Provide the (x, y) coordinate of the cell's center where the given text is located.  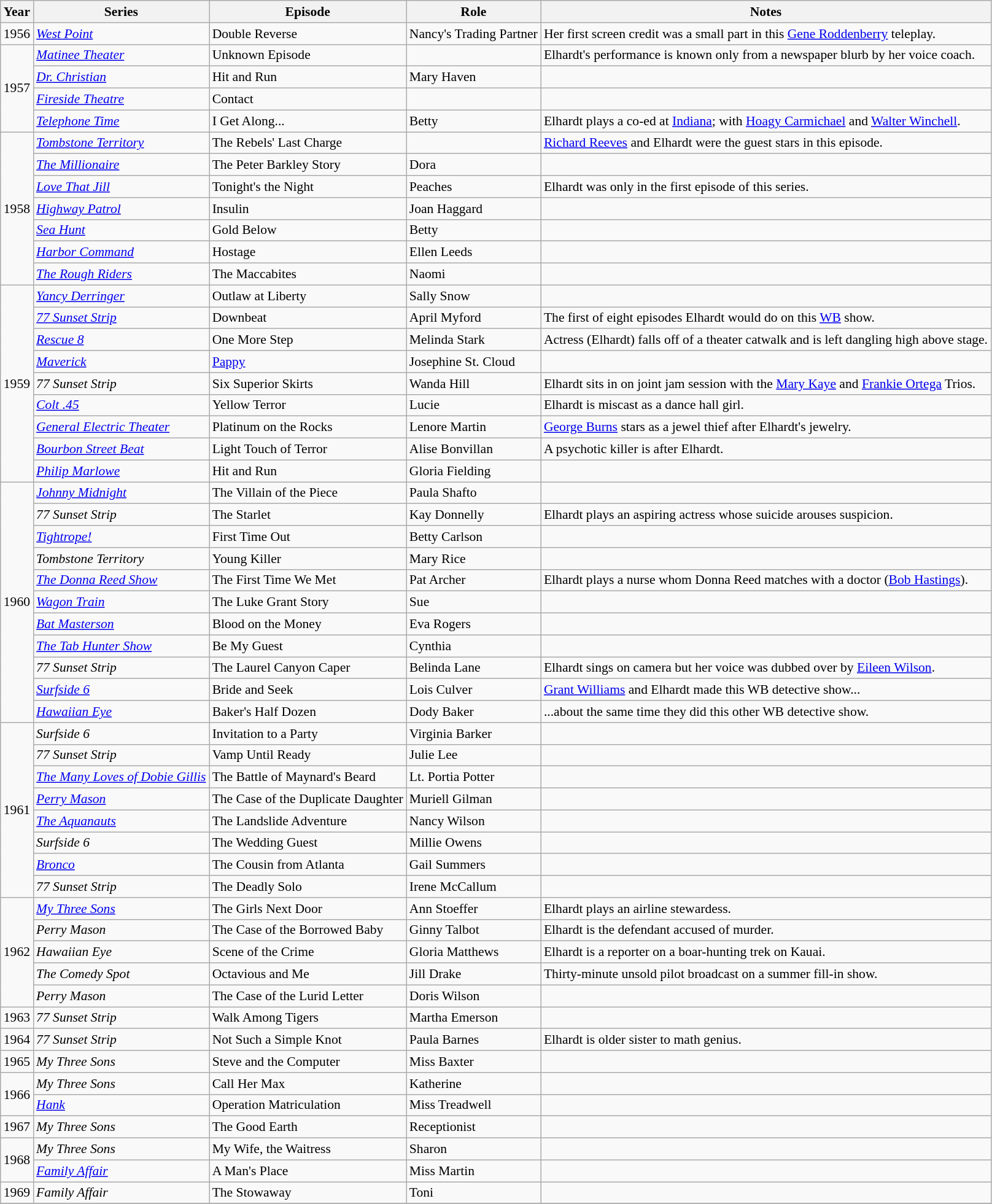
Steve and the Computer (308, 1062)
Elhardt sings on camera but her voice was dubbed over by Eileen Wilson. (766, 668)
Nancy Wilson (474, 821)
Gail Summers (474, 865)
...about the same time they did this other WB detective show. (766, 712)
Outlaw at Liberty (308, 296)
Sharon (474, 1149)
Elhardt is older sister to math genius. (766, 1040)
Muriell Gilman (474, 799)
Walk Among Tigers (308, 1018)
1968 (17, 1160)
Nancy's Trading Partner (474, 34)
The first of eight episodes Elhardt would do on this WB show. (766, 318)
1964 (17, 1040)
Tonight's the Night (308, 187)
Yancy Derringer (122, 296)
Dr. Christian (122, 77)
The Case of the Borrowed Baby (308, 930)
1962 (17, 952)
Octavious and Me (308, 974)
Double Reverse (308, 34)
Not Such a Simple Knot (308, 1040)
Hostage (308, 252)
George Burns stars as a jewel thief after Elhardt's jewelry. (766, 427)
General Electric Theater (122, 427)
The Landslide Adventure (308, 821)
Love That Jill (122, 187)
Mary Rice (474, 559)
Martha Emerson (474, 1018)
Lois Culver (474, 690)
A psychotic killer is after Elhardt. (766, 449)
Vamp Until Ready (308, 755)
The Stowaway (308, 1193)
Melinda Stark (474, 340)
Elhardt is miscast as a dance hall girl. (766, 405)
The Girls Next Door (308, 909)
Call Her Max (308, 1084)
The Case of the Lurid Letter (308, 996)
Colt .45 (122, 405)
Young Killer (308, 559)
Miss Treadwell (474, 1105)
Contact (308, 99)
Sally Snow (474, 296)
Thirty-minute unsold pilot broadcast on a summer fill-in show. (766, 974)
The Rebels' Last Charge (308, 143)
Receptionist (474, 1127)
Kay Donnelly (474, 515)
1957 (17, 88)
Johnny Midnight (122, 493)
My Wife, the Waitress (308, 1149)
A Man's Place (308, 1171)
Year (17, 12)
Josephine St. Cloud (474, 362)
April Myford (474, 318)
Philip Marlowe (122, 471)
Six Superior Skirts (308, 384)
West Point (122, 34)
Elhardt sits in on joint jam session with the Mary Kaye and Frankie Ortega Trios. (766, 384)
Fireside Theatre (122, 99)
Hank (122, 1105)
Notes (766, 12)
Ginny Talbot (474, 930)
Jill Drake (474, 974)
Elhardt plays a nurse whom Donna Reed matches with a doctor (Bob Hastings). (766, 580)
Wanda Hill (474, 384)
Sea Hunt (122, 230)
Blood on the Money (308, 624)
1965 (17, 1062)
The Peter Barkley Story (308, 165)
1959 (17, 383)
Julie Lee (474, 755)
Elhardt plays an airline stewardess. (766, 909)
Elhardt is a reporter on a boar-hunting trek on Kauai. (766, 952)
Episode (308, 12)
Pat Archer (474, 580)
The Comedy Spot (122, 974)
The Maccabites (308, 274)
Toni (474, 1193)
The First Time We Met (308, 580)
Eva Rogers (474, 624)
Richard Reeves and Elhardt were the guest stars in this episode. (766, 143)
1966 (17, 1094)
Bourbon Street Beat (122, 449)
One More Step (308, 340)
1956 (17, 34)
The Starlet (308, 515)
Bat Masterson (122, 624)
Gloria Matthews (474, 952)
Platinum on the Rocks (308, 427)
The Rough Riders (122, 274)
1958 (17, 209)
1967 (17, 1127)
Elhardt plays a co-ed at Indiana; with Hoagy Carmichael and Walter Winchell. (766, 121)
Gloria Fielding (474, 471)
Operation Matriculation (308, 1105)
Lt. Portia Potter (474, 777)
Paula Shafto (474, 493)
Irene McCallum (474, 887)
Telephone Time (122, 121)
Highway Patrol (122, 209)
Harbor Command (122, 252)
Paula Barnes (474, 1040)
The Many Loves of Dobie Gillis (122, 777)
Ellen Leeds (474, 252)
The Laurel Canyon Caper (308, 668)
Mary Haven (474, 77)
Bride and Seek (308, 690)
Insulin (308, 209)
I Get Along... (308, 121)
Downbeat (308, 318)
1960 (17, 602)
The Wedding Guest (308, 843)
Peaches (474, 187)
Lucie (474, 405)
First Time Out (308, 537)
Elhardt's performance is known only from a newspaper blurb by her voice coach. (766, 55)
Elhardt was only in the first episode of this series. (766, 187)
The Case of the Duplicate Daughter (308, 799)
Rescue 8 (122, 340)
1963 (17, 1018)
Bronco (122, 865)
Belinda Lane (474, 668)
The Aquanauts (122, 821)
The Battle of Maynard's Beard (308, 777)
1969 (17, 1193)
Grant Williams and Elhardt made this WB detective show... (766, 690)
Pappy (308, 362)
Matinee Theater (122, 55)
Joan Haggard (474, 209)
Elhardt is the defendant accused of murder. (766, 930)
Katherine (474, 1084)
Maverick (122, 362)
Light Touch of Terror (308, 449)
The Good Earth (308, 1127)
Dora (474, 165)
Lenore Martin (474, 427)
Scene of the Crime (308, 952)
Series (122, 12)
1961 (17, 810)
Tightrope! (122, 537)
The Tab Hunter Show (122, 646)
Actress (Elhardt) falls off of a theater catwalk and is left dangling high above stage. (766, 340)
The Donna Reed Show (122, 580)
Alise Bonvillan (474, 449)
Her first screen credit was a small part in this Gene Roddenberry teleplay. (766, 34)
Yellow Terror (308, 405)
The Cousin from Atlanta (308, 865)
Ann Stoeffer (474, 909)
Dody Baker (474, 712)
Gold Below (308, 230)
Elhardt plays an aspiring actress whose suicide arouses suspicion. (766, 515)
Naomi (474, 274)
Baker's Half Dozen (308, 712)
Role (474, 12)
Miss Martin (474, 1171)
Sue (474, 602)
The Villain of the Piece (308, 493)
Doris Wilson (474, 996)
Invitation to a Party (308, 734)
Be My Guest (308, 646)
Miss Baxter (474, 1062)
Virginia Barker (474, 734)
The Deadly Solo (308, 887)
The Luke Grant Story (308, 602)
Wagon Train (122, 602)
Cynthia (474, 646)
Millie Owens (474, 843)
Betty Carlson (474, 537)
The Millionaire (122, 165)
Unknown Episode (308, 55)
